Locate the cell with the specified text and output its (X, Y) center coordinate. 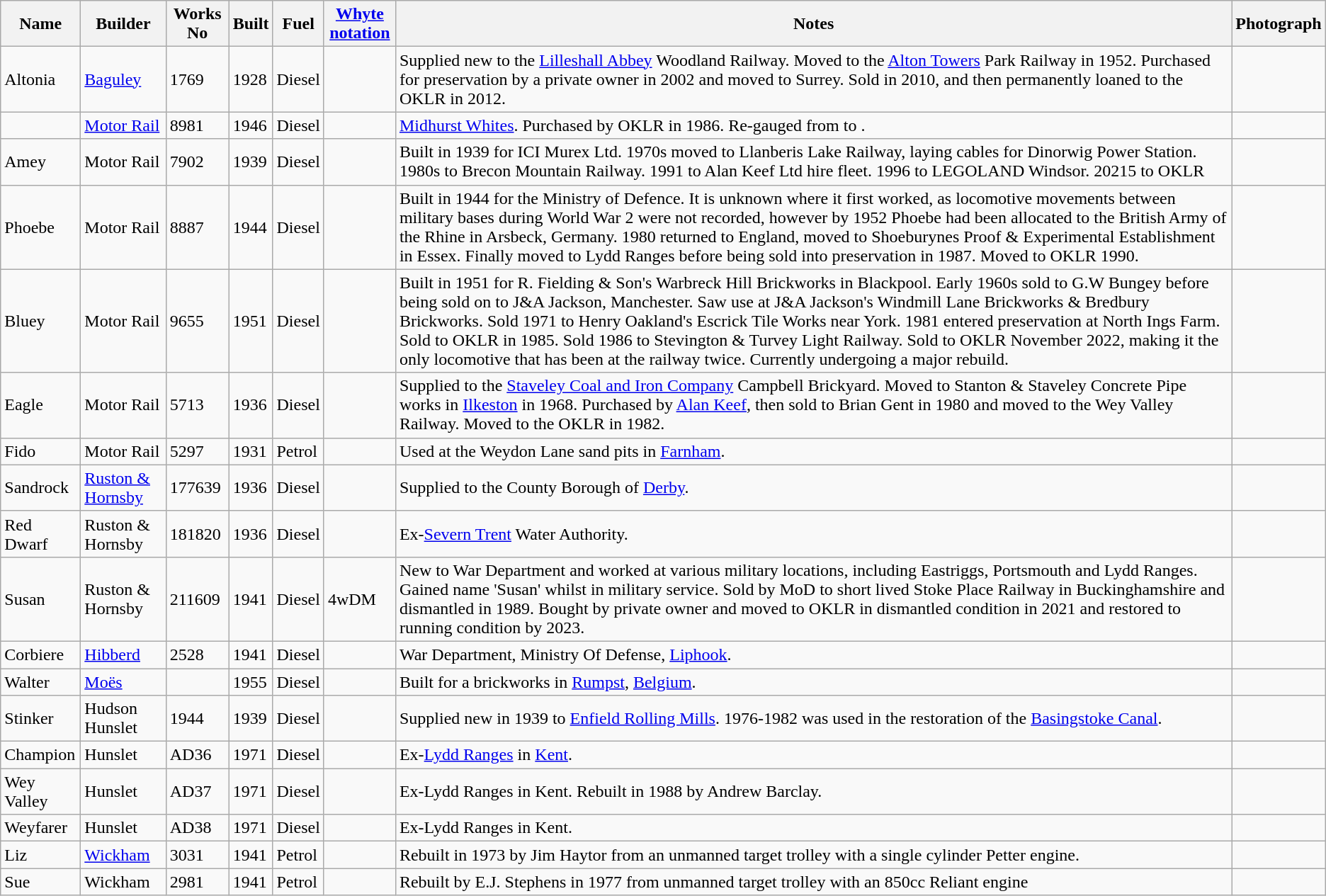
Whyte notation (360, 24)
8981 (197, 125)
2981 (197, 882)
1769 (197, 79)
Stinker (41, 718)
Corbiere (41, 654)
Photograph (1279, 24)
Fuel (298, 24)
Supplied to the County Borough of Derby. (813, 487)
7902 (197, 161)
Works No (197, 24)
Name (41, 24)
Moës (123, 682)
181820 (197, 534)
5297 (197, 451)
Fido (41, 451)
Ex-Severn Trent Water Authority. (813, 534)
1946 (251, 125)
AD38 (197, 828)
4wDM (360, 599)
Supplied new in 1939 to Enfield Rolling Mills. 1976-1982 was used in the restoration of the Basingstoke Canal. (813, 718)
Notes (813, 24)
Built (251, 24)
Bluey (41, 321)
War Department, Ministry Of Defense, Liphook. (813, 654)
AD37 (197, 792)
Ex-Lydd Ranges in Kent. Rebuilt in 1988 by Andrew Barclay. (813, 792)
1955 (251, 682)
Built for a brickworks in Rumpst, Belgium. (813, 682)
3031 (197, 855)
1931 (251, 451)
Liz (41, 855)
177639 (197, 487)
Amey (41, 161)
Weyfarer (41, 828)
Midhurst Whites. Purchased by OKLR in 1986. Re-gauged from to . (813, 125)
Eagle (41, 405)
Wey Valley (41, 792)
Phoebe (41, 227)
Sue (41, 882)
8887 (197, 227)
9655 (197, 321)
1951 (251, 321)
Altonia (41, 79)
Rebuilt in 1973 by Jim Haytor from an unmanned target trolley with a single cylinder Petter engine. (813, 855)
Used at the Weydon Lane sand pits in Farnham. (813, 451)
Sandrock (41, 487)
Walter (41, 682)
Red Dwarf (41, 534)
Baguley (123, 79)
211609 (197, 599)
Hudson Hunslet (123, 718)
Hibberd (123, 654)
Builder (123, 24)
Susan (41, 599)
1928 (251, 79)
Rebuilt by E.J. Stephens in 1977 from unmanned target trolley with an 850cc Reliant engine (813, 882)
AD36 (197, 755)
2528 (197, 654)
Champion (41, 755)
5713 (197, 405)
